Find where the given text appears and provide that cell's center as [x, y] coordinate. 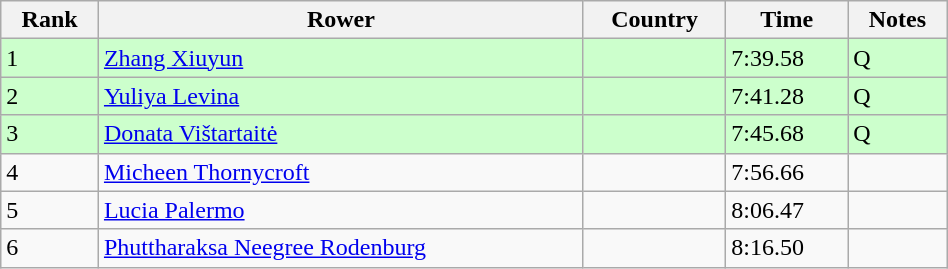
Rower [340, 20]
Country [654, 20]
2 [50, 96]
1 [50, 58]
Yuliya Levina [340, 96]
7:56.66 [787, 172]
Micheen Thornycroft [340, 172]
3 [50, 134]
Lucia Palermo [340, 210]
Time [787, 20]
7:45.68 [787, 134]
Notes [898, 20]
Zhang Xiuyun [340, 58]
7:39.58 [787, 58]
7:41.28 [787, 96]
8:06.47 [787, 210]
4 [50, 172]
Phuttharaksa Neegree Rodenburg [340, 248]
Donata Vištartaitė [340, 134]
5 [50, 210]
6 [50, 248]
8:16.50 [787, 248]
Rank [50, 20]
